Identify which cell holds the provided text, then report its (X, Y) central coordinate. 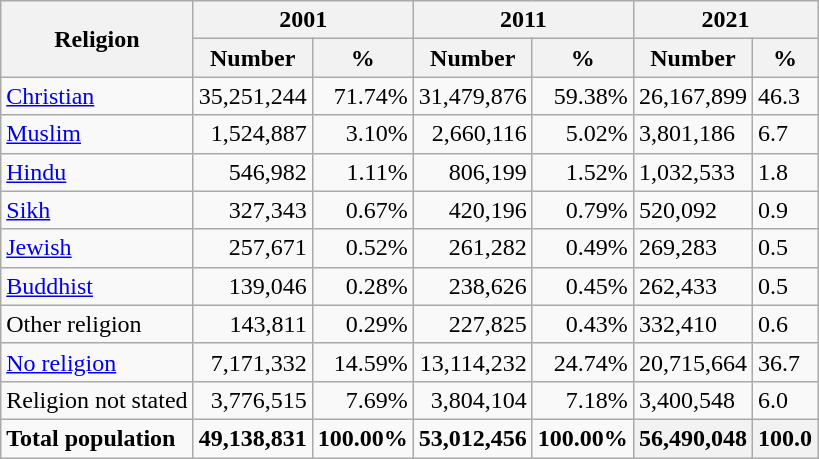
5.02% (582, 134)
3,776,515 (252, 400)
Total population (97, 438)
238,626 (472, 286)
Other religion (97, 324)
Sikh (97, 210)
0.67% (362, 210)
0.29% (362, 324)
7,171,332 (252, 362)
35,251,244 (252, 96)
1.8 (784, 172)
53,012,456 (472, 438)
0.28% (362, 286)
227,825 (472, 324)
262,433 (692, 286)
139,046 (252, 286)
257,671 (252, 248)
Religion (97, 39)
26,167,899 (692, 96)
56,490,048 (692, 438)
20,715,664 (692, 362)
6.7 (784, 134)
59.38% (582, 96)
71.74% (362, 96)
0.9 (784, 210)
1,032,533 (692, 172)
1.11% (362, 172)
7.18% (582, 400)
520,092 (692, 210)
2021 (725, 20)
6.0 (784, 400)
46.3 (784, 96)
3.10% (362, 134)
Religion not stated (97, 400)
14.59% (362, 362)
3,400,548 (692, 400)
Muslim (97, 134)
546,982 (252, 172)
261,282 (472, 248)
2,660,116 (472, 134)
269,283 (692, 248)
2011 (523, 20)
327,343 (252, 210)
0.79% (582, 210)
Buddhist (97, 286)
31,479,876 (472, 96)
1,524,887 (252, 134)
3,804,104 (472, 400)
No religion (97, 362)
3,801,186 (692, 134)
13,114,232 (472, 362)
0.43% (582, 324)
2001 (303, 20)
36.7 (784, 362)
Jewish (97, 248)
100.0 (784, 438)
49,138,831 (252, 438)
7.69% (362, 400)
0.6 (784, 324)
0.49% (582, 248)
24.74% (582, 362)
0.52% (362, 248)
1.52% (582, 172)
143,811 (252, 324)
332,410 (692, 324)
806,199 (472, 172)
0.45% (582, 286)
Hindu (97, 172)
420,196 (472, 210)
Christian (97, 96)
